From the cell containing the given text, extract its center point as [X, Y] coordinate. 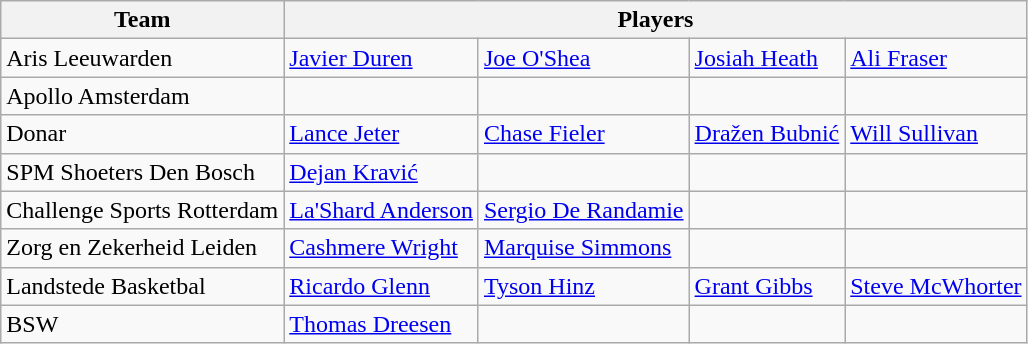
Marquise Simmons [584, 248]
Zorg en Zekerheid Leiden [142, 248]
Cashmere Wright [382, 248]
Landstede Basketbal [142, 286]
Thomas Dreesen [382, 324]
Apollo Amsterdam [142, 96]
Steve McWhorter [936, 286]
Javier Duren [382, 58]
Grant Gibbs [767, 286]
Challenge Sports Rotterdam [142, 210]
Players [656, 20]
Ricardo Glenn [382, 286]
Dejan Kravić [382, 172]
Team [142, 20]
Dražen Bubnić [767, 134]
Will Sullivan [936, 134]
Donar [142, 134]
Sergio De Randamie [584, 210]
Tyson Hinz [584, 286]
Lance Jeter [382, 134]
Ali Fraser [936, 58]
Chase Fieler [584, 134]
La'Shard Anderson [382, 210]
Joe O'Shea [584, 58]
Aris Leeuwarden [142, 58]
BSW [142, 324]
Josiah Heath [767, 58]
SPM Shoeters Den Bosch [142, 172]
